Pinpoint the cell where the given text exists, returning its [X, Y] midpoint coordinate. 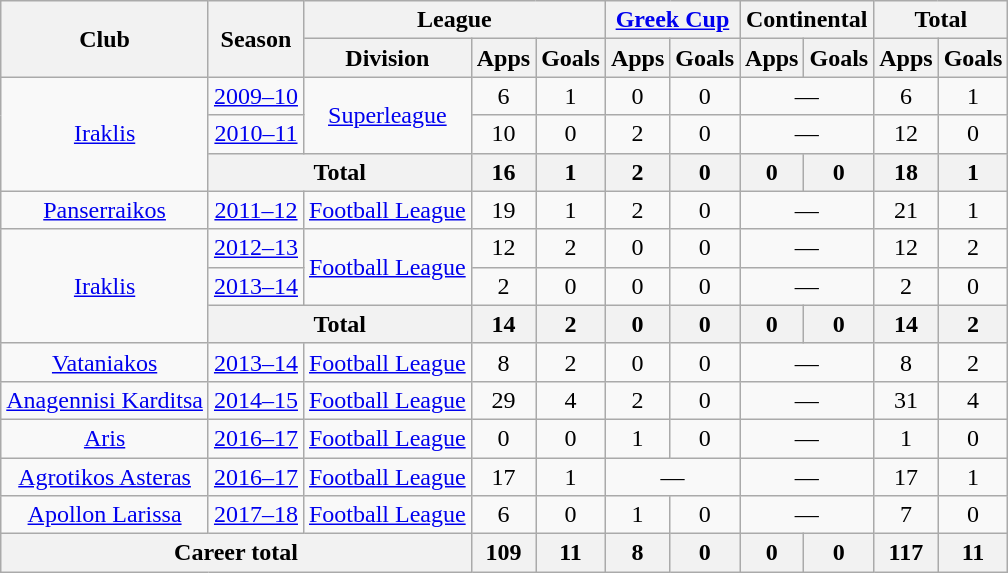
2010–11 [256, 134]
Continental [807, 20]
Superleague [387, 115]
Club [105, 39]
Panserraikos [105, 210]
117 [906, 553]
31 [906, 400]
18 [906, 172]
10 [503, 134]
19 [503, 210]
109 [503, 553]
16 [503, 172]
2014–15 [256, 400]
2011–12 [256, 210]
7 [906, 515]
Season [256, 39]
Agrotikos Asteras [105, 477]
League [454, 20]
2012–13 [256, 248]
2017–18 [256, 515]
Vataniakos [105, 362]
Greek Cup [672, 20]
2009–10 [256, 96]
Anagennisi Karditsa [105, 400]
Career total [236, 553]
Apollon Larissa [105, 515]
29 [503, 400]
Division [387, 58]
Aris [105, 438]
21 [906, 210]
